Find where the given text appears and provide that cell's center as (x, y) coordinate. 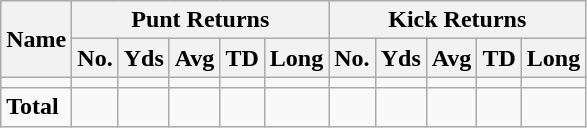
Punt Returns (200, 20)
Name (36, 39)
Total (36, 107)
Kick Returns (458, 20)
